Identify which cell holds the provided text, then report its (X, Y) central coordinate. 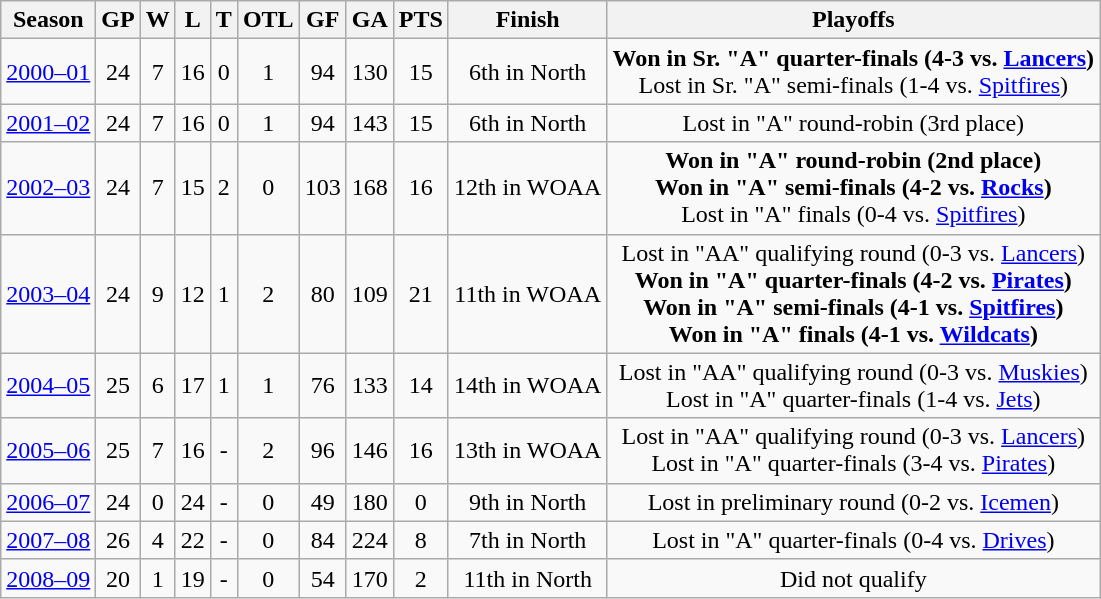
Finish (528, 20)
14th in WOAA (528, 386)
12th in WOAA (528, 188)
133 (370, 386)
PTS (420, 20)
Lost in "A" quarter-finals (0-4 vs. Drives) (854, 540)
49 (322, 502)
130 (370, 72)
96 (322, 450)
20 (118, 578)
21 (420, 294)
76 (322, 386)
13th in WOAA (528, 450)
224 (370, 540)
6 (158, 386)
2007–08 (48, 540)
180 (370, 502)
7th in North (528, 540)
22 (192, 540)
2005–06 (48, 450)
2008–09 (48, 578)
143 (370, 123)
Season (48, 20)
Playoffs (854, 20)
GF (322, 20)
9 (158, 294)
11th in WOAA (528, 294)
103 (322, 188)
168 (370, 188)
8 (420, 540)
19 (192, 578)
2006–07 (48, 502)
109 (370, 294)
80 (322, 294)
26 (118, 540)
17 (192, 386)
GA (370, 20)
9th in North (528, 502)
Did not qualify (854, 578)
GP (118, 20)
OTL (268, 20)
2002–03 (48, 188)
146 (370, 450)
W (158, 20)
170 (370, 578)
Lost in "AA" qualifying round (0-3 vs. Muskies) Lost in "A" quarter-finals (1-4 vs. Jets) (854, 386)
84 (322, 540)
2004–05 (48, 386)
Lost in "A" round-robin (3rd place) (854, 123)
Lost in "AA" qualifying round (0-3 vs. Lancers) Lost in "A" quarter-finals (3-4 vs. Pirates) (854, 450)
T (224, 20)
54 (322, 578)
2000–01 (48, 72)
14 (420, 386)
L (192, 20)
Lost in preliminary round (0-2 vs. Icemen) (854, 502)
12 (192, 294)
2003–04 (48, 294)
2001–02 (48, 123)
4 (158, 540)
11th in North (528, 578)
Won in Sr. "A" quarter-finals (4-3 vs. Lancers) Lost in Sr. "A" semi-finals (1-4 vs. Spitfires) (854, 72)
Won in "A" round-robin (2nd place) Won in "A" semi-finals (4-2 vs. Rocks) Lost in "A" finals (0-4 vs. Spitfires) (854, 188)
